Find where the given text appears and provide that cell's center as (x, y) coordinate. 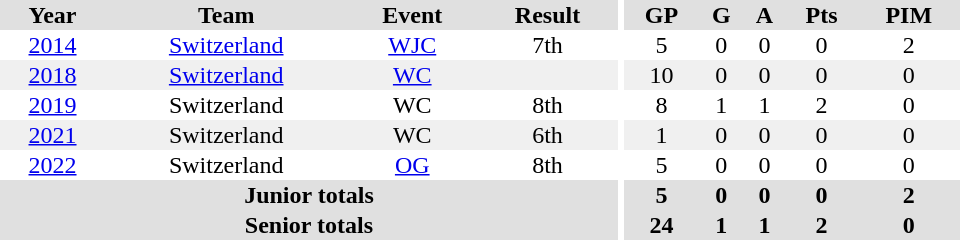
WJC (412, 45)
Year (52, 15)
Pts (821, 15)
7th (548, 45)
PIM (909, 15)
Team (226, 15)
G (722, 15)
2021 (52, 135)
8 (662, 105)
Junior totals (309, 195)
2018 (52, 75)
2022 (52, 165)
Senior totals (309, 225)
Result (548, 15)
GP (662, 15)
24 (662, 225)
A (765, 15)
OG (412, 165)
Event (412, 15)
10 (662, 75)
2019 (52, 105)
2014 (52, 45)
6th (548, 135)
